Output the (X, Y) coordinate of the center of the cell containing the given text.  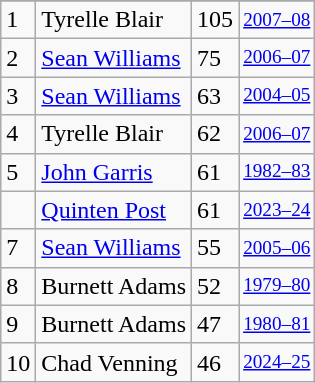
2007–08 (277, 20)
1980–81 (277, 324)
47 (216, 324)
1 (18, 20)
3 (18, 96)
105 (216, 20)
Chad Venning (114, 362)
4 (18, 134)
John Garris (114, 172)
46 (216, 362)
62 (216, 134)
1979–80 (277, 286)
52 (216, 286)
2005–06 (277, 248)
10 (18, 362)
2023–24 (277, 210)
Quinten Post (114, 210)
55 (216, 248)
2 (18, 58)
75 (216, 58)
5 (18, 172)
63 (216, 96)
1982–83 (277, 172)
2004–05 (277, 96)
9 (18, 324)
7 (18, 248)
2024–25 (277, 362)
8 (18, 286)
